Search for the cell housing the specified text and yield its [X, Y] center coordinate. 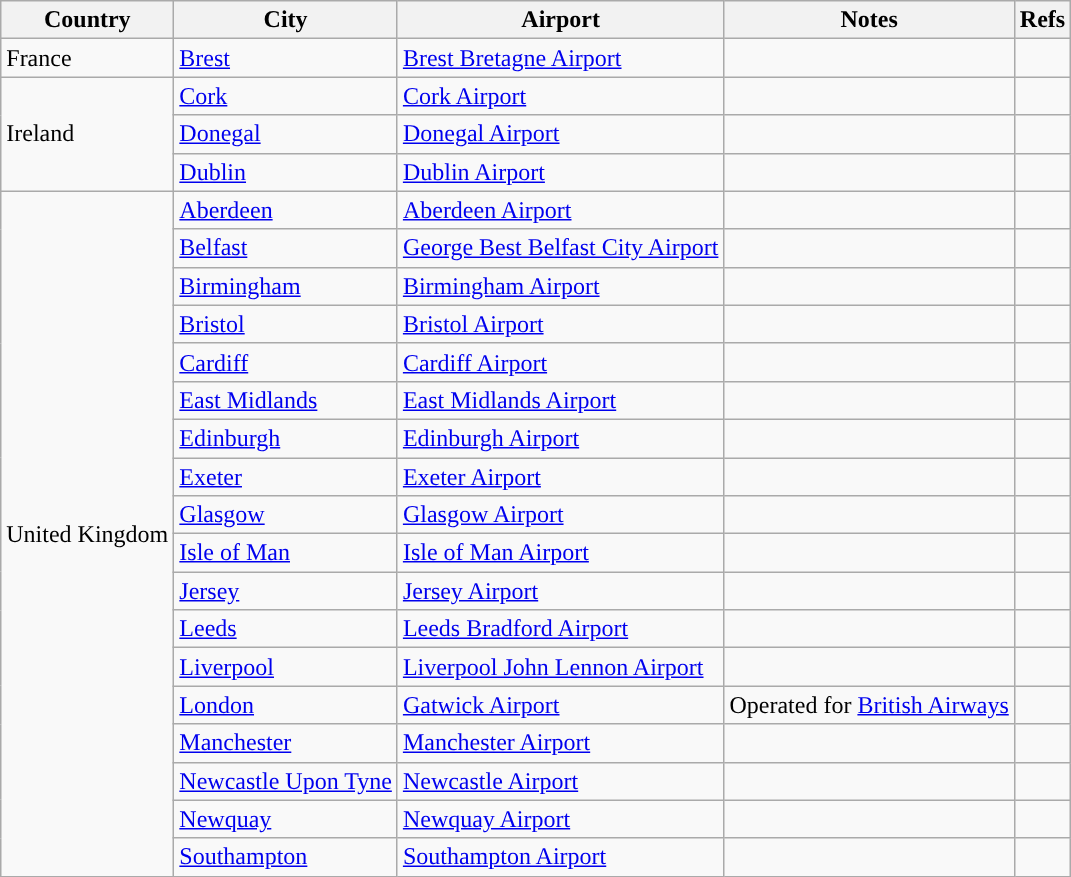
Ireland [88, 134]
Manchester Airport [560, 743]
Aberdeen [286, 210]
Newcastle Upon Tyne [286, 781]
Southampton Airport [560, 857]
United Kingdom [88, 534]
George Best Belfast City Airport [560, 248]
Airport [560, 20]
Leeds Bradford Airport [560, 629]
Leeds [286, 629]
Gatwick Airport [560, 705]
Cardiff Airport [560, 362]
Operated for British Airways [869, 705]
Newquay Airport [560, 819]
Notes [869, 20]
Jersey [286, 591]
Refs [1042, 20]
Glasgow Airport [560, 515]
Cork Airport [560, 96]
Edinburgh Airport [560, 438]
Bristol [286, 324]
Newquay [286, 819]
France [88, 58]
Brest [286, 58]
Donegal [286, 134]
Manchester [286, 743]
Belfast [286, 248]
Donegal Airport [560, 134]
Cardiff [286, 362]
East Midlands [286, 400]
City [286, 20]
Cork [286, 96]
Country [88, 20]
Exeter Airport [560, 477]
Liverpool [286, 667]
Dublin Airport [560, 172]
Bristol Airport [560, 324]
Aberdeen Airport [560, 210]
Isle of Man [286, 553]
East Midlands Airport [560, 400]
Southampton [286, 857]
Dublin [286, 172]
London [286, 705]
Jersey Airport [560, 591]
Isle of Man Airport [560, 553]
Exeter [286, 477]
Newcastle Airport [560, 781]
Brest Bretagne Airport [560, 58]
Birmingham [286, 286]
Birmingham Airport [560, 286]
Edinburgh [286, 438]
Liverpool John Lennon Airport [560, 667]
Glasgow [286, 515]
